Search for the cell housing the specified text and yield its [X, Y] center coordinate. 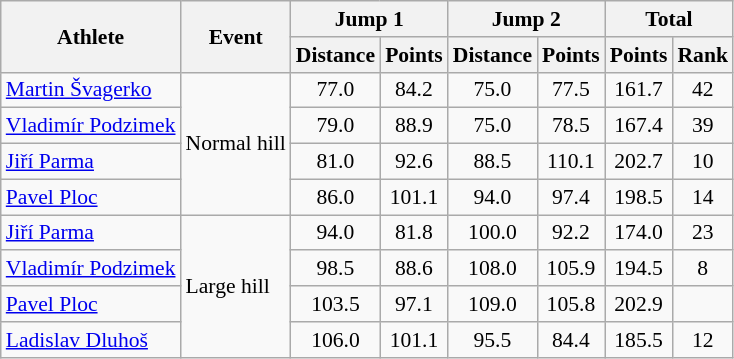
84.4 [571, 340]
39 [702, 126]
14 [702, 197]
88.9 [414, 126]
12 [702, 340]
92.2 [571, 233]
92.6 [414, 162]
108.0 [492, 269]
8 [702, 269]
Normal hill [236, 143]
97.4 [571, 197]
42 [702, 90]
97.1 [414, 304]
Rank [702, 55]
Jump 1 [370, 19]
81.0 [336, 162]
95.5 [492, 340]
Jump 2 [526, 19]
Athlete [91, 36]
167.4 [639, 126]
Total [669, 19]
Martin Švagerko [91, 90]
77.5 [571, 90]
109.0 [492, 304]
81.8 [414, 233]
198.5 [639, 197]
100.0 [492, 233]
174.0 [639, 233]
Event [236, 36]
105.8 [571, 304]
Ladislav Dluhoš [91, 340]
103.5 [336, 304]
106.0 [336, 340]
23 [702, 233]
185.5 [639, 340]
202.9 [639, 304]
79.0 [336, 126]
202.7 [639, 162]
194.5 [639, 269]
161.7 [639, 90]
84.2 [414, 90]
110.1 [571, 162]
86.0 [336, 197]
88.6 [414, 269]
Large hill [236, 286]
105.9 [571, 269]
98.5 [336, 269]
78.5 [571, 126]
77.0 [336, 90]
88.5 [492, 162]
10 [702, 162]
